From the cell containing the given text, extract its center point as (X, Y) coordinate. 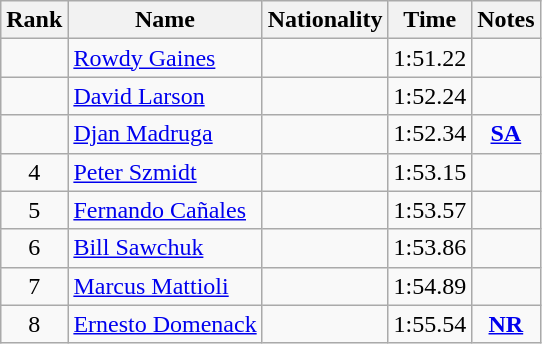
Rank (34, 20)
Fernando Cañales (165, 210)
Ernesto Domenack (165, 324)
Name (165, 20)
1:52.34 (430, 134)
1:53.15 (430, 172)
Notes (506, 20)
5 (34, 210)
Marcus Mattioli (165, 286)
Rowdy Gaines (165, 58)
Time (430, 20)
8 (34, 324)
1:52.24 (430, 96)
1:53.57 (430, 210)
6 (34, 248)
Djan Madruga (165, 134)
Bill Sawchuk (165, 248)
1:54.89 (430, 286)
1:55.54 (430, 324)
7 (34, 286)
1:53.86 (430, 248)
1:51.22 (430, 58)
Peter Szmidt (165, 172)
4 (34, 172)
David Larson (165, 96)
NR (506, 324)
Nationality (325, 20)
SA (506, 134)
